Capture the cell that displays the provided text and extract its [x, y] central coordinate. 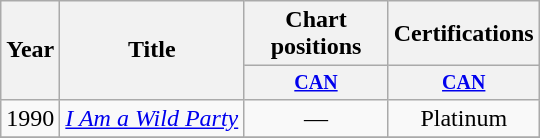
Certifications [464, 34]
Chart positions [316, 34]
— [316, 118]
I Am a Wild Party [152, 118]
Title [152, 50]
1990 [30, 118]
Platinum [464, 118]
Year [30, 50]
